Scan for the cell matching the given text and deliver its (x, y) coordinate at center. 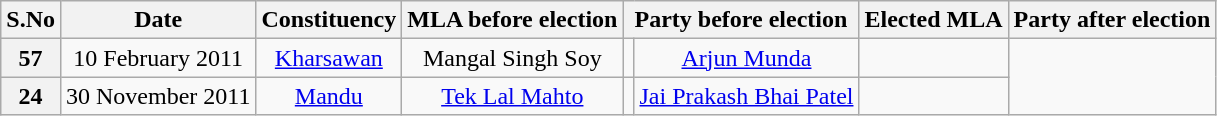
Mangal Singh Soy (512, 58)
MLA before election (512, 20)
30 November 2011 (158, 96)
Constituency (329, 20)
24 (31, 96)
Mandu (329, 96)
10 February 2011 (158, 58)
Party before election (741, 20)
Jai Prakash Bhai Patel (746, 96)
Date (158, 20)
Elected MLA (934, 20)
Arjun Munda (746, 58)
57 (31, 58)
Party after election (1112, 20)
S.No (31, 20)
Tek Lal Mahto (512, 96)
Kharsawan (329, 58)
